Search for the cell housing the specified text and yield its (X, Y) center coordinate. 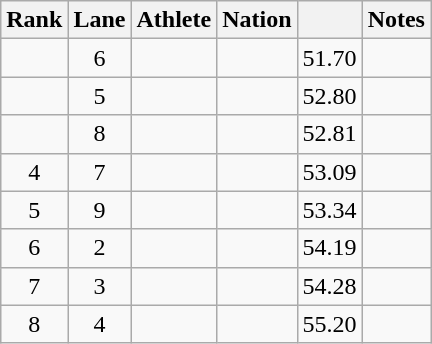
9 (100, 210)
52.81 (330, 134)
Notes (396, 20)
Athlete (174, 20)
Rank (34, 20)
52.80 (330, 96)
51.70 (330, 58)
Lane (100, 20)
53.09 (330, 172)
2 (100, 248)
54.19 (330, 248)
54.28 (330, 286)
3 (100, 286)
55.20 (330, 324)
Nation (257, 20)
53.34 (330, 210)
